Pinpoint the cell where the given text exists, returning its (x, y) midpoint coordinate. 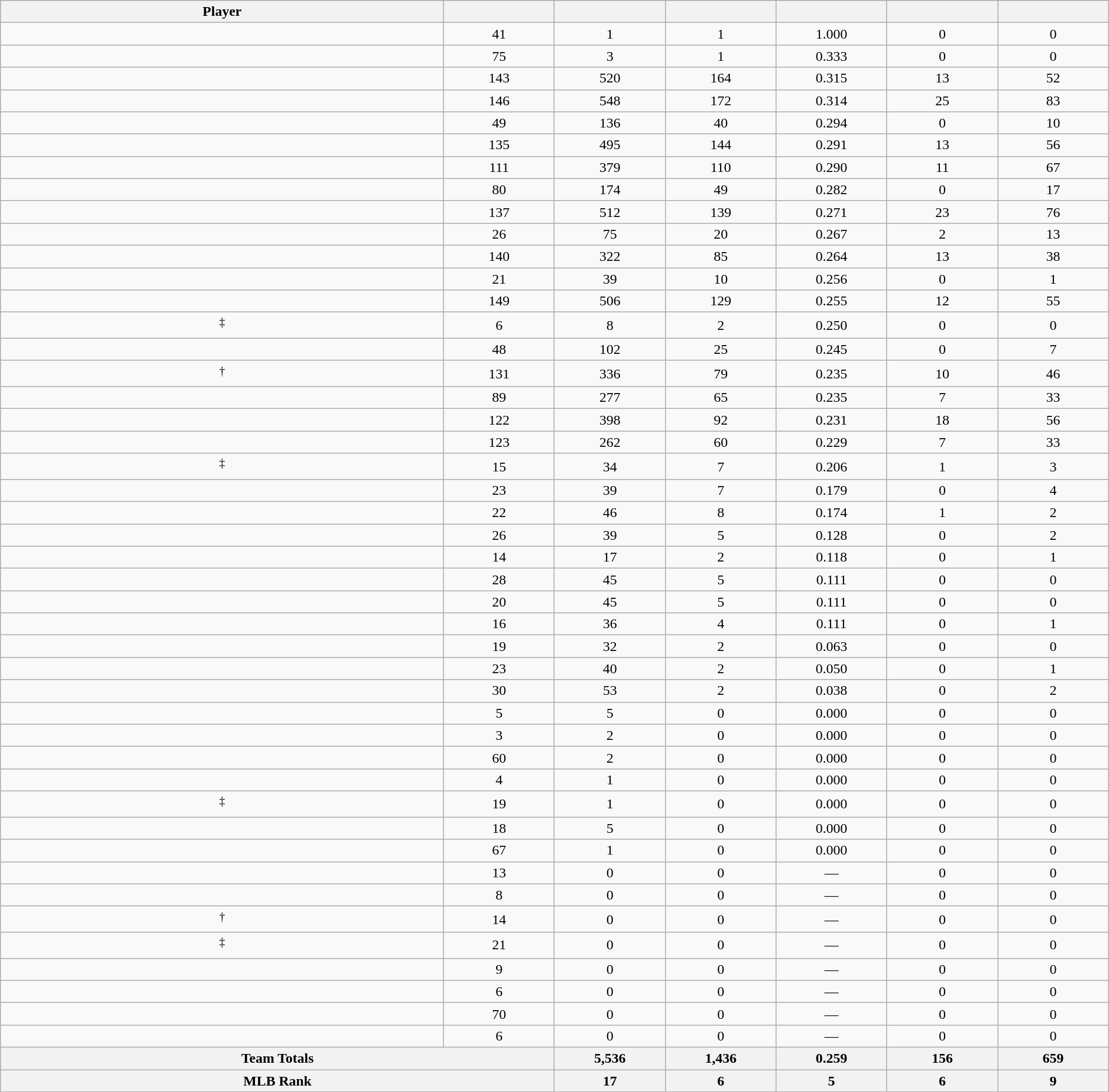
11 (942, 167)
548 (609, 101)
136 (609, 123)
5,536 (609, 1059)
277 (609, 398)
336 (609, 373)
0.118 (832, 557)
156 (942, 1059)
262 (609, 442)
0.315 (832, 78)
38 (1053, 256)
0.291 (832, 145)
1,436 (721, 1059)
0.333 (832, 56)
139 (721, 212)
146 (500, 101)
102 (609, 349)
89 (500, 398)
MLB Rank (277, 1081)
1.000 (832, 34)
28 (500, 580)
0.174 (832, 513)
0.290 (832, 167)
79 (721, 373)
0.259 (832, 1059)
174 (609, 190)
15 (500, 467)
0.050 (832, 669)
0.267 (832, 234)
53 (609, 691)
0.271 (832, 212)
495 (609, 145)
131 (500, 373)
48 (500, 349)
135 (500, 145)
0.256 (832, 279)
149 (500, 301)
55 (1053, 301)
36 (609, 624)
0.294 (832, 123)
512 (609, 212)
65 (721, 398)
83 (1053, 101)
0.063 (832, 646)
41 (500, 34)
22 (500, 513)
122 (500, 420)
0.264 (832, 256)
379 (609, 167)
0.179 (832, 491)
0.255 (832, 301)
34 (609, 467)
143 (500, 78)
506 (609, 301)
0.282 (832, 190)
137 (500, 212)
12 (942, 301)
0.206 (832, 467)
0.250 (832, 325)
0.245 (832, 349)
0.229 (832, 442)
172 (721, 101)
520 (609, 78)
Team Totals (277, 1059)
30 (500, 691)
16 (500, 624)
123 (500, 442)
659 (1053, 1059)
85 (721, 256)
0.231 (832, 420)
164 (721, 78)
111 (500, 167)
322 (609, 256)
110 (721, 167)
92 (721, 420)
70 (500, 1014)
144 (721, 145)
52 (1053, 78)
0.314 (832, 101)
0.128 (832, 535)
76 (1053, 212)
140 (500, 256)
80 (500, 190)
398 (609, 420)
129 (721, 301)
32 (609, 646)
Player (222, 12)
0.038 (832, 691)
